Scan for the cell matching the given text and deliver its (x, y) coordinate at center. 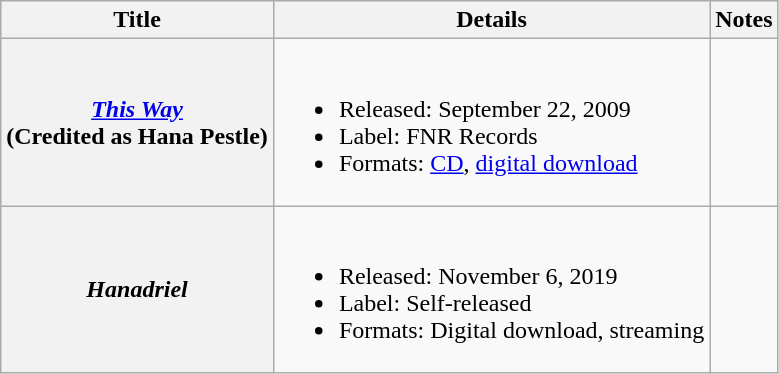
Notes (744, 20)
Hanadriel (138, 290)
Details (491, 20)
Title (138, 20)
Released: November 6, 2019Label: Self-releasedFormats: Digital download, streaming (491, 290)
Released: September 22, 2009Label: FNR RecordsFormats: CD, digital download (491, 122)
This Way(Credited as Hana Pestle) (138, 122)
